Return the [x, y] coordinate for the center point of the cell that contains the specified text.  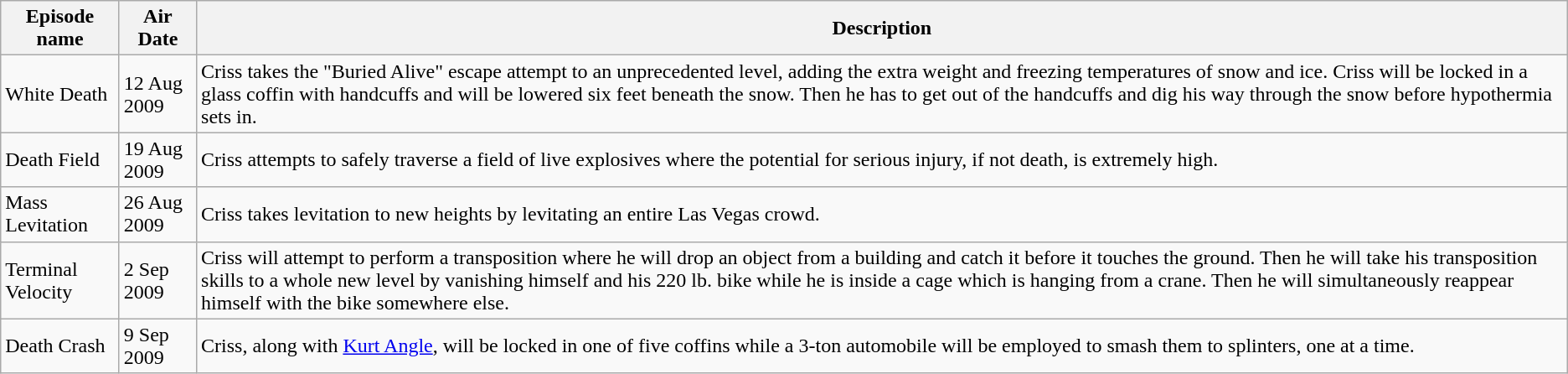
Terminal Velocity [60, 280]
White Death [60, 94]
Death Crash [60, 345]
Description [883, 29]
Episode name [60, 29]
12 Aug 2009 [157, 94]
Criss attempts to safely traverse a field of live explosives where the potential for serious injury, if not death, is extremely high. [883, 159]
Criss takes levitation to new heights by levitating an entire Las Vegas crowd. [883, 215]
Mass Levitation [60, 215]
9 Sep 2009 [157, 345]
26 Aug 2009 [157, 215]
Air Date [157, 29]
2 Sep 2009 [157, 280]
19 Aug 2009 [157, 159]
Death Field [60, 159]
